Return the (X, Y) coordinate for the center point of the cell that contains the specified text.  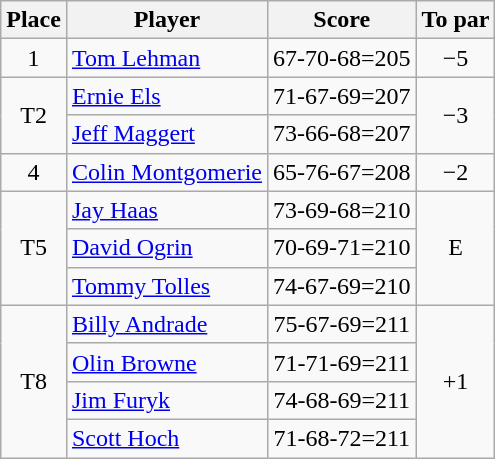
−3 (456, 115)
65-76-67=208 (342, 172)
+1 (456, 381)
Score (342, 20)
David Ogrin (166, 248)
Colin Montgomerie (166, 172)
T2 (34, 115)
Tommy Tolles (166, 286)
75-67-69=211 (342, 324)
E (456, 248)
Jim Furyk (166, 400)
Billy Andrade (166, 324)
Scott Hoch (166, 438)
Player (166, 20)
74-67-69=210 (342, 286)
Tom Lehman (166, 58)
71-71-69=211 (342, 362)
71-68-72=211 (342, 438)
74-68-69=211 (342, 400)
−5 (456, 58)
73-69-68=210 (342, 210)
1 (34, 58)
Olin Browne (166, 362)
To par (456, 20)
71-67-69=207 (342, 96)
Jay Haas (166, 210)
Place (34, 20)
70-69-71=210 (342, 248)
−2 (456, 172)
Ernie Els (166, 96)
Jeff Maggert (166, 134)
T5 (34, 248)
T8 (34, 381)
4 (34, 172)
73-66-68=207 (342, 134)
67-70-68=205 (342, 58)
